Capture the cell that displays the provided text and extract its [x, y] central coordinate. 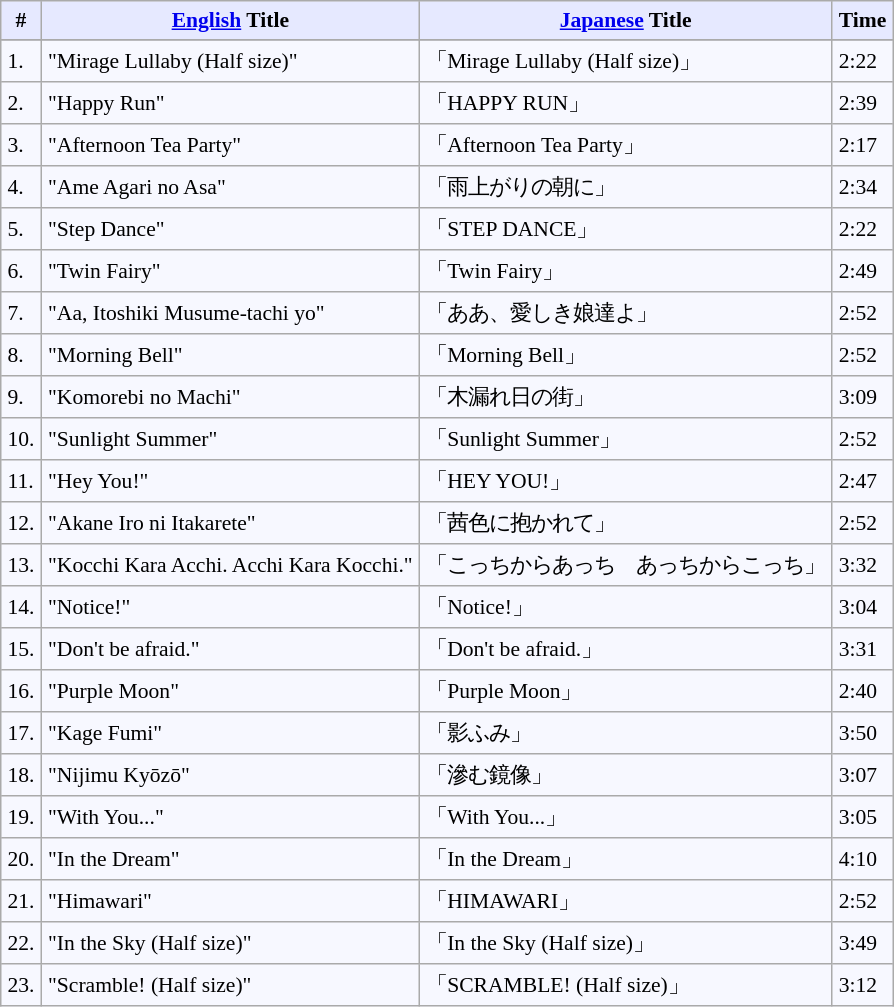
"Twin Fairy" [230, 271]
2:39 [862, 103]
18. [21, 775]
4. [21, 187]
「Twin Fairy」 [625, 271]
「Mirage Lullaby (Half size)」 [625, 61]
「Purple Moon」 [625, 691]
「滲む鏡像」 [625, 775]
3:05 [862, 817]
「Morning Bell」 [625, 355]
"Himawari" [230, 901]
6. [21, 271]
1. [21, 61]
「雨上がりの朝に」 [625, 187]
「HAPPY RUN」 [625, 103]
14. [21, 607]
「木漏れ日の街」 [625, 397]
"Ame Agari no Asa" [230, 187]
"Kage Fumi" [230, 733]
"Step Dance" [230, 229]
5. [21, 229]
「In the Sky (Half size)」 [625, 943]
2. [21, 103]
"Morning Bell" [230, 355]
「With You...」 [625, 817]
「影ふみ」 [625, 733]
3:49 [862, 943]
「茜色に抱かれて」 [625, 523]
"Komorebi no Machi" [230, 397]
23. [21, 985]
3:12 [862, 985]
16. [21, 691]
「Afternoon Tea Party」 [625, 145]
"Happy Run" [230, 103]
7. [21, 313]
2:49 [862, 271]
2:17 [862, 145]
3:07 [862, 775]
2:34 [862, 187]
Japanese Title [625, 20]
19. [21, 817]
11. [21, 481]
3:31 [862, 649]
3. [21, 145]
22. [21, 943]
"Don't be afraid." [230, 649]
10. [21, 439]
12. [21, 523]
8. [21, 355]
# [21, 20]
13. [21, 565]
"Scramble! (Half size)" [230, 985]
2:47 [862, 481]
"Notice!" [230, 607]
"Kocchi Kara Acchi. Acchi Kara Kocchi." [230, 565]
"Akane Iro ni Itakarete" [230, 523]
「In the Dream」 [625, 859]
English Title [230, 20]
「Notice!」 [625, 607]
「STEP DANCE」 [625, 229]
3:50 [862, 733]
"Sunlight Summer" [230, 439]
"Mirage Lullaby (Half size)" [230, 61]
"In the Sky (Half size)" [230, 943]
"Nijimu Kyōzō" [230, 775]
"In the Dream" [230, 859]
3:09 [862, 397]
「Sunlight Summer」 [625, 439]
「Don't be afraid.」 [625, 649]
「HEY YOU!」 [625, 481]
3:04 [862, 607]
20. [21, 859]
"With You..." [230, 817]
3:32 [862, 565]
"Aa, Itoshiki Musume-tachi yo" [230, 313]
「SCRAMBLE! (Half size)」 [625, 985]
17. [21, 733]
「こっちからあっち あっちからこっち」 [625, 565]
2:40 [862, 691]
Time [862, 20]
「ああ、愛しき娘達よ」 [625, 313]
21. [21, 901]
"Purple Moon" [230, 691]
9. [21, 397]
「HIMAWARI」 [625, 901]
4:10 [862, 859]
"Hey You!" [230, 481]
15. [21, 649]
"Afternoon Tea Party" [230, 145]
